Capture the cell that displays the provided text and extract its [x, y] central coordinate. 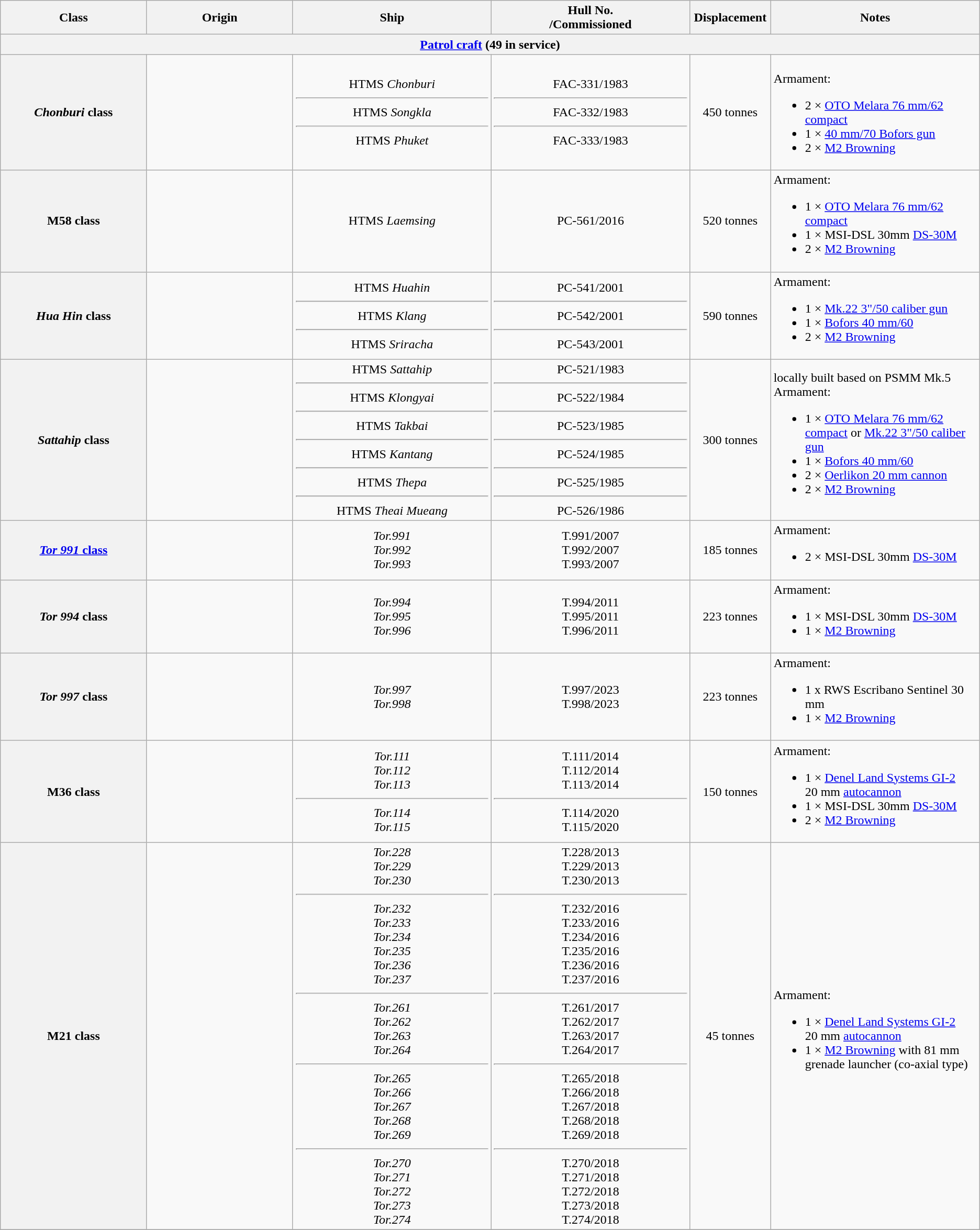
Armament:2 × MSI-DSL 30mm DS-30M [875, 550]
HTMS ChonburiHTMS SongklaHTMS Phuket [392, 112]
150 tonnes [730, 791]
Origin [220, 18]
Tor.997Tor.998 [392, 696]
185 tonnes [730, 550]
520 tonnes [730, 221]
45 tonnes [730, 1036]
T.991/2007T.992/2007T.993/2007 [591, 550]
450 tonnes [730, 112]
Patrol craft (49 in service) [490, 45]
HTMS SattahipHTMS KlongyaiHTMS TakbaiHTMS KantangHTMS ThepaHTMS Theai Mueang [392, 440]
PC-541/2001PC-542/2001PC-543/2001 [591, 315]
PC-521/1983PC-522/1984PC-523/1985PC-524/1985PC-525/1985PC-526/1986 [591, 440]
Tor.991Tor.992Tor.993 [392, 550]
PC-561/2016 [591, 221]
M21 class [73, 1036]
HTMS Laemsing [392, 221]
Ship [392, 18]
Notes [875, 18]
Armament:1 x RWS Escribano Sentinel 30 mm1 × M2 Browning [875, 696]
M58 class [73, 221]
T.994/2011T.995/2011T.996/2011 [591, 616]
Tor 991 class [73, 550]
Displacement [730, 18]
FAC-331/1983FAC-332/1983FAC-333/1983 [591, 112]
Chonburi class [73, 112]
300 tonnes [730, 440]
Armament:1 × MSI-DSL 30mm DS-30M1 × M2 Browning [875, 616]
Armament:2 × OTO Melara 76 mm/62 compact1 × 40 mm/70 Bofors gun2 × M2 Browning [875, 112]
Armament:1 × OTO Melara 76 mm/62 compact1 × MSI-DSL 30mm DS-30M2 × M2 Browning [875, 221]
Armament:1 × Denel Land Systems GI-2 20 mm autocannon1 × MSI-DSL 30mm DS-30M2 × M2 Browning [875, 791]
Armament:1 × Mk.22 3"/50 caliber gun1 × Bofors 40 mm/602 × M2 Browning [875, 315]
Tor 997 class [73, 696]
Hua Hin class [73, 315]
Tor 994 class [73, 616]
Hull No./Commissioned [591, 18]
Sattahip class [73, 440]
T.997/2023T.998/2023 [591, 696]
Tor.111Tor.112Tor.113Tor.114Tor.115 [392, 791]
590 tonnes [730, 315]
T.111/2014T.112/2014T.113/2014T.114/2020T.115/2020 [591, 791]
Tor.994Tor.995Tor.996 [392, 616]
HTMS HuahinHTMS KlangHTMS Sriracha [392, 315]
Class [73, 18]
Armament:1 × Denel Land Systems GI-2 20 mm autocannon1 × M2 Browning with 81 mm grenade launcher (co-axial type) [875, 1036]
M36 class [73, 791]
